Return the (X, Y) coordinate for the center point of the cell that contains the specified text.  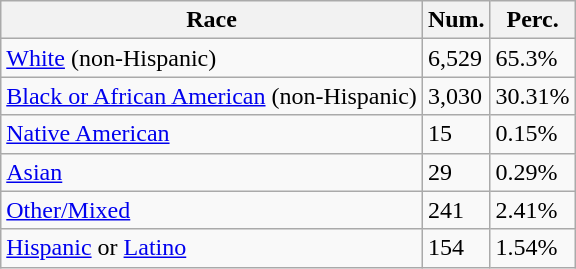
Race (212, 20)
Native American (212, 134)
0.29% (532, 172)
30.31% (532, 96)
2.41% (532, 210)
241 (456, 210)
15 (456, 134)
Black or African American (non-Hispanic) (212, 96)
Perc. (532, 20)
Asian (212, 172)
154 (456, 248)
1.54% (532, 248)
Other/Mixed (212, 210)
White (non-Hispanic) (212, 58)
65.3% (532, 58)
0.15% (532, 134)
6,529 (456, 58)
Hispanic or Latino (212, 248)
Num. (456, 20)
3,030 (456, 96)
29 (456, 172)
